Detect which cell encompasses the target text, then output its (x, y) center coordinate. 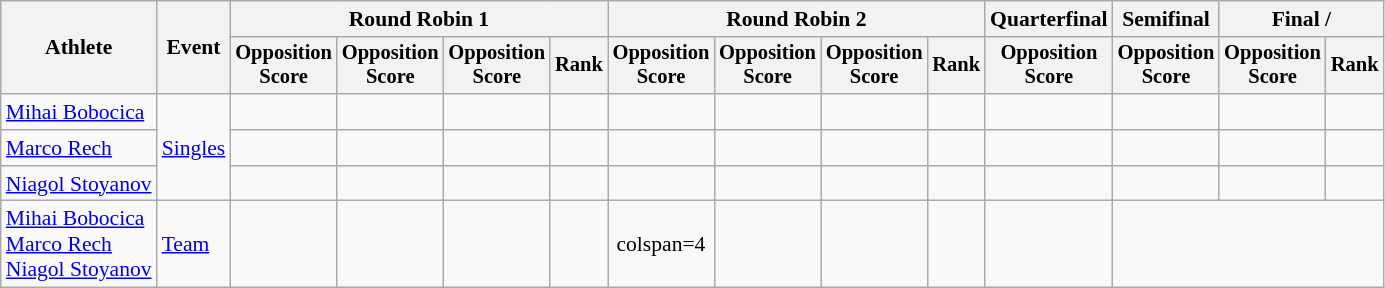
Athlete (79, 48)
colspan=4 (662, 244)
Mihai BobocicaMarco RechNiagol Stoyanov (79, 244)
Team (194, 244)
Marco Rech (79, 148)
Round Robin 2 (796, 19)
Quarterfinal (1049, 19)
Semifinal (1166, 19)
Mihai Bobocica (79, 112)
Event (194, 48)
Niagol Stoyanov (79, 184)
Final / (1301, 19)
Round Robin 1 (418, 19)
Singles (194, 148)
